Identify which cell holds the provided text, then report its [x, y] central coordinate. 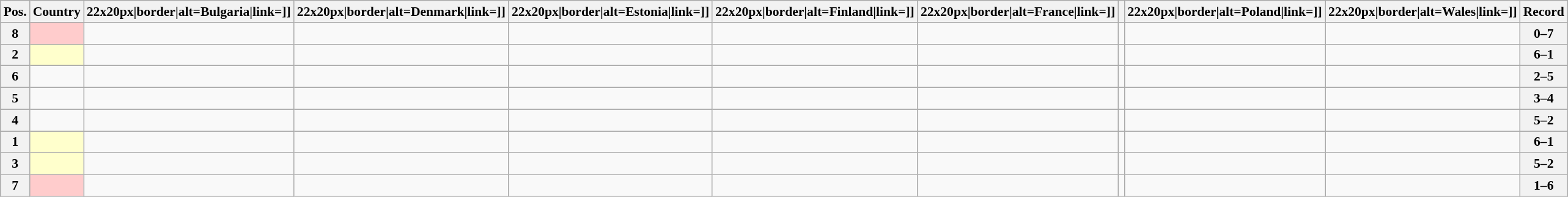
2–5 [1544, 77]
22x20px|border|alt=Denmark|link=]] [401, 12]
2 [15, 55]
3 [15, 164]
3–4 [1544, 99]
8 [15, 34]
1–6 [1544, 185]
5 [15, 99]
Pos. [15, 12]
6 [15, 77]
22x20px|border|alt=Bulgaria|link=]] [189, 12]
1 [15, 142]
Record [1544, 12]
Country [57, 12]
22x20px|border|alt=Estonia|link=]] [610, 12]
22x20px|border|alt=Wales|link=]] [1423, 12]
7 [15, 185]
4 [15, 120]
22x20px|border|alt=Finland|link=]] [815, 12]
0–7 [1544, 34]
22x20px|border|alt=Poland|link=]] [1224, 12]
22x20px|border|alt=France|link=]] [1018, 12]
